Capture the cell that displays the provided text and extract its [X, Y] central coordinate. 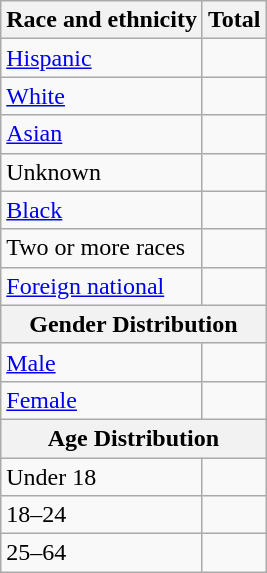
Female [102, 400]
Hispanic [102, 58]
Black [102, 210]
Asian [102, 134]
Foreign national [102, 286]
Under 18 [102, 477]
Race and ethnicity [102, 20]
Two or more races [102, 248]
Male [102, 362]
White [102, 96]
18–24 [102, 515]
Total [234, 20]
Age Distribution [134, 438]
Unknown [102, 172]
25–64 [102, 553]
Gender Distribution [134, 324]
